Determine the (x, y) coordinate at the center of the cell enclosing the given text.  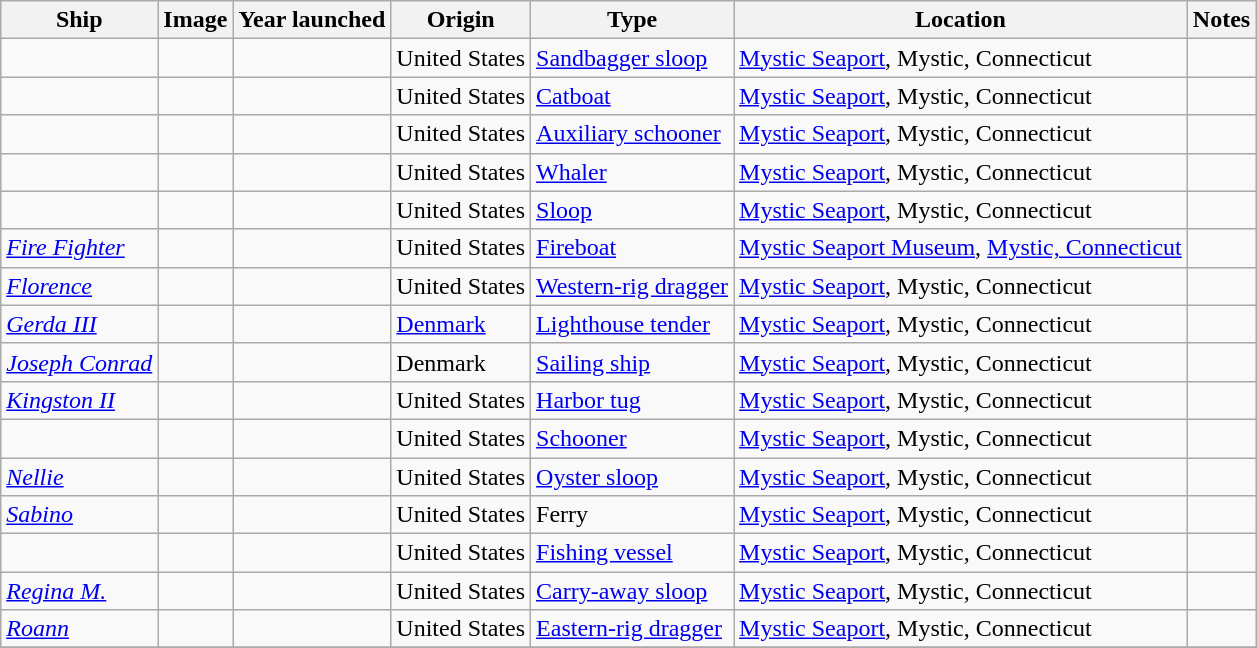
Origin (461, 20)
Kingston II (80, 400)
Lighthouse tender (632, 324)
Whaler (632, 172)
Eastern-rig dragger (632, 629)
Regina M. (80, 591)
Type (632, 20)
Fireboat (632, 248)
Carry-away sloop (632, 591)
Notes (1221, 20)
Catboat (632, 96)
Oyster sloop (632, 477)
Gerda III (80, 324)
Sloop (632, 210)
Ship (80, 20)
Year launched (312, 20)
Fire Fighter (80, 248)
Sabino (80, 515)
Mystic Seaport Museum, Mystic, Connecticut (961, 248)
Joseph Conrad (80, 362)
Sailing ship (632, 362)
Florence (80, 286)
Image (196, 20)
Sandbagger sloop (632, 58)
Nellie (80, 477)
Schooner (632, 438)
Location (961, 20)
Fishing vessel (632, 553)
Auxiliary schooner (632, 134)
Ferry (632, 515)
Roann (80, 629)
Western-rig dragger (632, 286)
Harbor tug (632, 400)
